Search for the cell housing the specified text and yield its (X, Y) center coordinate. 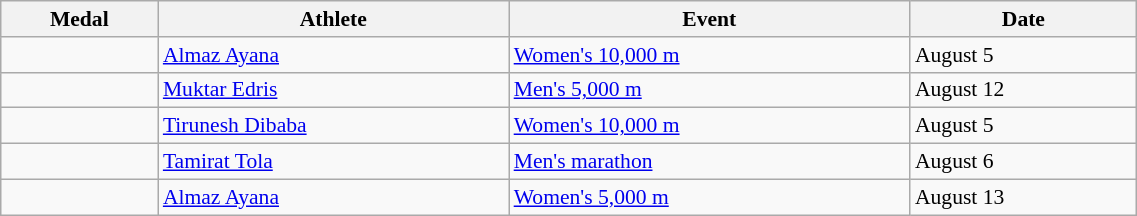
August 6 (1024, 162)
Women's 5,000 m (710, 197)
Men's 5,000 m (710, 90)
Date (1024, 19)
August 13 (1024, 197)
Men's marathon (710, 162)
Muktar Edris (334, 90)
Tirunesh Dibaba (334, 126)
Tamirat Tola (334, 162)
Event (710, 19)
Medal (80, 19)
August 12 (1024, 90)
Athlete (334, 19)
